Search for the cell housing the specified text and yield its (X, Y) center coordinate. 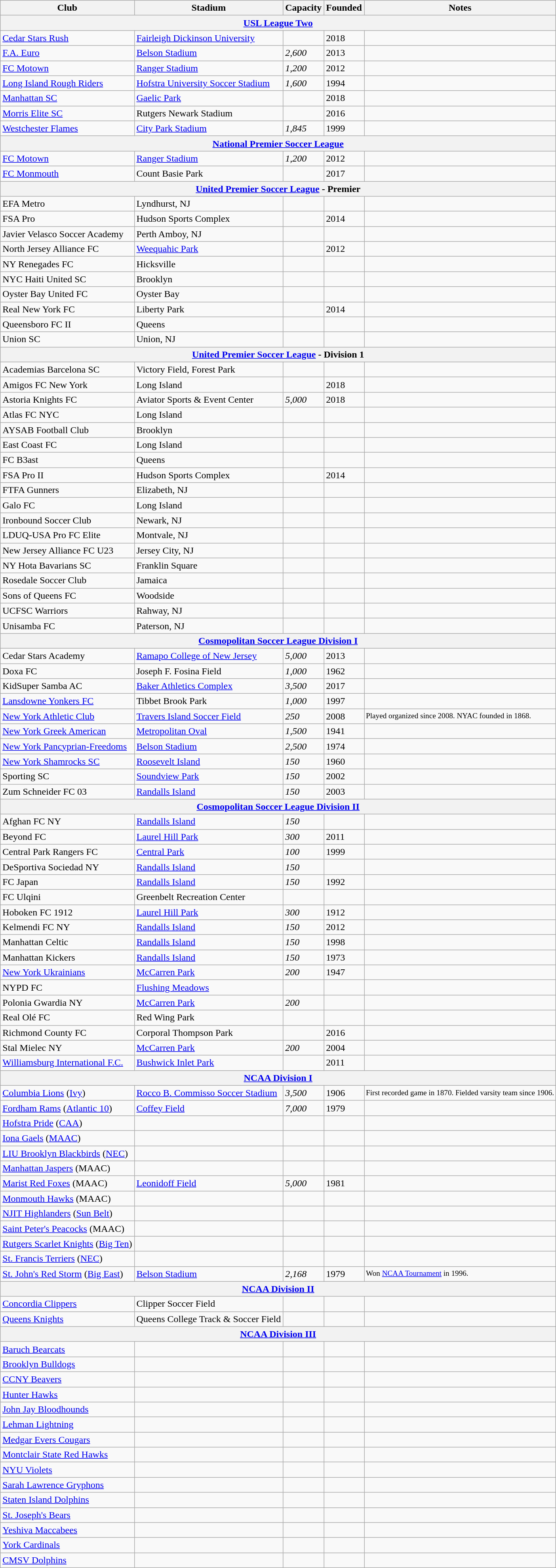
Sarah Lawrence Gryphons (67, 1485)
Hoboken FC 1912 (67, 912)
NCAA Division I (278, 1078)
Aviator Sports & Event Center (209, 400)
2,600 (303, 53)
2002 (344, 776)
East Coast FC (67, 445)
USL League Two (278, 23)
Red Wing Park (209, 1018)
2,500 (303, 746)
York Cardinals (67, 1545)
Cosmopolitan Soccer League Division II (278, 807)
FSA Pro II (67, 475)
Gaelic Park (209, 98)
Manhattan Celtic (67, 942)
1981 (344, 1184)
1,600 (303, 83)
Jamaica (209, 580)
Lehman Lightning (67, 1425)
New York Ukrainians (67, 972)
Stadium (209, 8)
Weequahic Park (209, 249)
Medgar Evers Cougars (67, 1440)
Manhattan Kickers (67, 957)
Newark, NJ (209, 520)
Hunter Hawks (67, 1394)
2004 (344, 1048)
St. John's Red Storm (Big East) (67, 1274)
1962 (344, 671)
Doxa FC (67, 671)
United Premier Soccer League - Division 1 (278, 354)
Fairleigh Dickinson University (209, 38)
New Jersey Alliance FC U23 (67, 550)
KidSuper Samba AC (67, 686)
Galo FC (67, 505)
Coffey Field (209, 1108)
Liberty Park (209, 309)
Union SC (67, 339)
Columbia Lions (Ivy) (67, 1093)
Morris Elite SC (67, 113)
New York Athletic Club (67, 716)
Zum Schneider FC 03 (67, 792)
Beyond FC (67, 837)
Ironbound Soccer Club (67, 520)
Queens College Track & Soccer Field (209, 1319)
Central Park Rangers FC (67, 852)
Tibbet Brook Park (209, 701)
EFA Metro (67, 204)
FC B3ast (67, 460)
Saint Peter's Peacocks (MAAC) (67, 1229)
Cedar Stars Academy (67, 656)
Lansdowne Yonkers FC (67, 701)
North Jersey Alliance FC (67, 249)
1973 (344, 957)
Perth Amboy, NJ (209, 234)
Brooklyn Bulldogs (67, 1364)
Unisamba FC (67, 626)
Capacity (303, 8)
Bushwick Inlet Park (209, 1063)
Lyndhurst, NJ (209, 204)
Central Park (209, 852)
Concordia Clippers (67, 1304)
NJIT Highlanders (Sun Belt) (67, 1214)
Paterson, NJ (209, 626)
Hicksville (209, 264)
Oyster Bay United FC (67, 294)
Travers Island Soccer Field (209, 716)
1960 (344, 761)
FC Japan (67, 882)
1998 (344, 942)
Roosevelt Island (209, 761)
City Park Stadium (209, 128)
Rocco B. Commisso Soccer Stadium (209, 1093)
Notes (460, 8)
1994 (344, 83)
1997 (344, 701)
Stal Mielec NY (67, 1048)
Marist Red Foxes (MAAC) (67, 1184)
Rutgers Scarlet Knights (Big Ten) (67, 1244)
FC Ulqini (67, 897)
NY Hota Bavarians SC (67, 565)
Astoria Knights FC (67, 400)
Montclair State Red Hawks (67, 1455)
Leonidoff Field (209, 1184)
Soundview Park (209, 776)
Iona Gaels (MAAC) (67, 1138)
Fordham Rams (Atlantic 10) (67, 1108)
DeSportiva Sociedad NY (67, 867)
Manhattan Jaspers (MAAC) (67, 1168)
2008 (344, 716)
1912 (344, 912)
New York Pancyprian-Freedoms (67, 746)
2003 (344, 792)
Flushing Meadows (209, 988)
Played organized since 2008. NYAC founded in 1868. (460, 716)
Richmond County FC (67, 1033)
Javier Velasco Soccer Academy (67, 234)
Sons of Queens FC (67, 596)
1,845 (303, 128)
Williamsburg International F.C. (67, 1063)
250 (303, 716)
Queens Knights (67, 1319)
1,500 (303, 731)
United Premier Soccer League - Premier (278, 189)
Monmouth Hawks (MAAC) (67, 1199)
Cosmopolitan Soccer League Division I (278, 641)
FSA Pro (67, 219)
NY Renegades FC (67, 264)
Oyster Bay (209, 294)
Manhattan SC (67, 98)
2,168 (303, 1274)
100 (303, 852)
Count Basie Park (209, 173)
Rutgers Newark Stadium (209, 113)
1906 (344, 1093)
Won NCAA Tournament in 1996. (460, 1274)
Joseph F. Fosina Field (209, 671)
Corporal Thompson Park (209, 1033)
Victory Field, Forest Park (209, 369)
Rosedale Soccer Club (67, 580)
Franklin Square (209, 565)
Yeshiva Maccabees (67, 1530)
1992 (344, 882)
Hofstra University Soccer Stadium (209, 83)
Hofstra Pride (CAA) (67, 1123)
New York Greek American (67, 731)
Queensboro FC II (67, 324)
John Jay Bloodhounds (67, 1410)
Polonia Gwardia NY (67, 1003)
Kelmendi FC NY (67, 927)
NYPD FC (67, 988)
Staten Island Dolphins (67, 1500)
Afghan FC NY (67, 822)
Woodside (209, 596)
Westchester Flames (67, 128)
First recorded game in 1870. Fielded varsity team since 1906. (460, 1093)
Amigos FC New York (67, 384)
Elizabeth, NJ (209, 490)
Metropolitan Oval (209, 731)
Sporting SC (67, 776)
F.A. Euro (67, 53)
Baker Athletics Complex (209, 686)
St. Joseph's Bears (67, 1515)
Atlas FC NYC (67, 415)
New York Shamrocks SC (67, 761)
Rahway, NJ (209, 611)
Clipper Soccer Field (209, 1304)
NCAA Division II (278, 1289)
Real Olé FC (67, 1018)
Long Island Rough Riders (67, 83)
Cedar Stars Rush (67, 38)
1947 (344, 972)
LDUQ-USA Pro FC Elite (67, 535)
Academias Barcelona SC (67, 369)
1941 (344, 731)
Ramapo College of New Jersey (209, 656)
Montvale, NJ (209, 535)
CCNY Beavers (67, 1379)
St. Francis Terriers (NEC) (67, 1259)
FC Monmouth (67, 173)
LIU Brooklyn Blackbirds (NEC) (67, 1153)
FTFA Gunners (67, 490)
NYU Violets (67, 1470)
UCFSC Warriors (67, 611)
Greenbelt Recreation Center (209, 897)
NCAA Division III (278, 1334)
CMSV Dolphins (67, 1560)
National Premier Soccer League (278, 143)
Real New York FC (67, 309)
Club (67, 8)
Union, NJ (209, 339)
7,000 (303, 1108)
AYSAB Football Club (67, 430)
Baruch Bearcats (67, 1349)
Founded (344, 8)
NYC Haiti United SC (67, 279)
Jersey City, NJ (209, 550)
1974 (344, 746)
